Detect which cell encompasses the target text, then output its (X, Y) center coordinate. 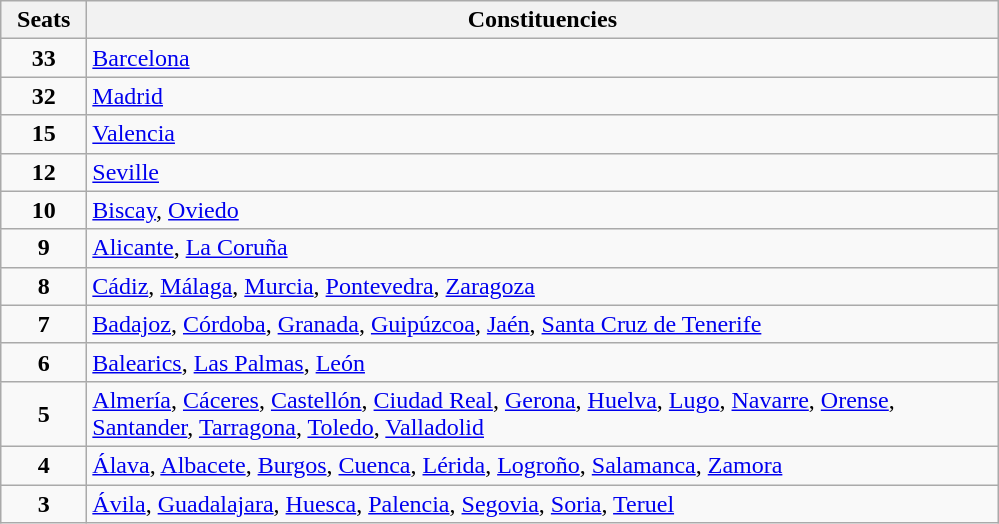
Alicante, La Coruña (542, 248)
5 (44, 414)
Constituencies (542, 20)
Almería, Cáceres, Castellón, Ciudad Real, Gerona, Huelva, Lugo, Navarre, Orense, Santander, Tarragona, Toledo, Valladolid (542, 414)
Seats (44, 20)
Badajoz, Córdoba, Granada, Guipúzcoa, Jaén, Santa Cruz de Tenerife (542, 324)
4 (44, 465)
Barcelona (542, 58)
Seville (542, 172)
Cádiz, Málaga, Murcia, Pontevedra, Zaragoza (542, 286)
Balearics, Las Palmas, León (542, 362)
8 (44, 286)
Álava, Albacete, Burgos, Cuenca, Lérida, Logroño, Salamanca, Zamora (542, 465)
Valencia (542, 134)
Biscay, Oviedo (542, 210)
Ávila, Guadalajara, Huesca, Palencia, Segovia, Soria, Teruel (542, 503)
Madrid (542, 96)
7 (44, 324)
6 (44, 362)
15 (44, 134)
10 (44, 210)
3 (44, 503)
9 (44, 248)
33 (44, 58)
32 (44, 96)
12 (44, 172)
